From the cell containing the given text, extract its center point as [x, y] coordinate. 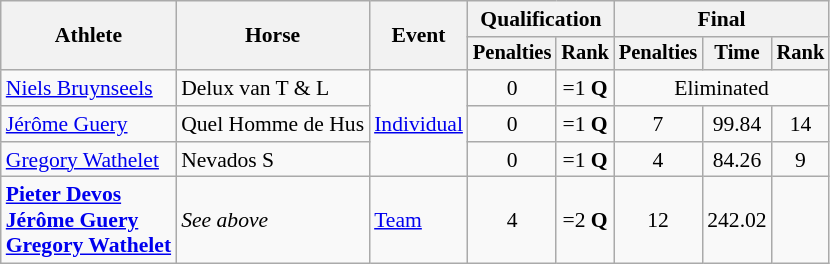
Final [722, 19]
99.84 [736, 124]
Nevados S [272, 160]
Horse [272, 36]
14 [801, 124]
Team [418, 220]
=2 Q [585, 220]
Time [736, 54]
Delux van T & L [272, 88]
Niels Bruynseels [88, 88]
Athlete [88, 36]
Individual [418, 124]
Quel Homme de Hus [272, 124]
Gregory Wathelet [88, 160]
242.02 [736, 220]
See above [272, 220]
Pieter DevosJérôme GueryGregory Wathelet [88, 220]
12 [658, 220]
Qualification [541, 19]
Event [418, 36]
7 [658, 124]
Jérôme Guery [88, 124]
9 [801, 160]
84.26 [736, 160]
Eliminated [722, 88]
